Capture the cell that displays the provided text and extract its [X, Y] central coordinate. 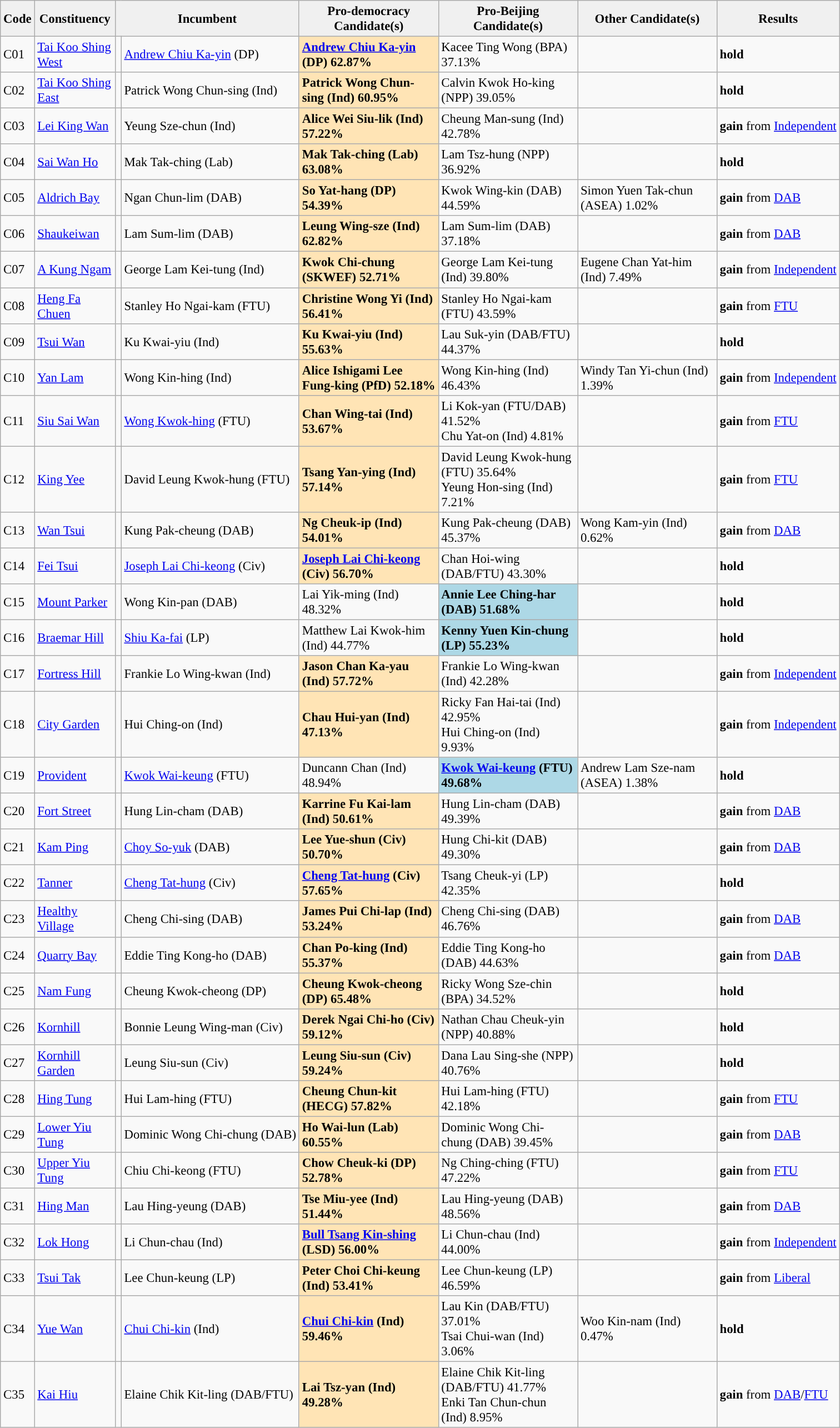
Jason Chan Ka-yau (Ind) 57.72% [369, 673]
Lau Kin (DAB/FTU) 37.01%Tsai Chui-wan (Ind) 3.06% [508, 1329]
Mount Parker [75, 602]
Hing Tung [75, 1099]
Derek Ngai Chi-ho (Civ) 59.12% [369, 1027]
Chiu Chi-keong (FTU) [210, 1170]
Bonnie Leung Wing-man (Civ) [210, 1027]
Lei King Wan [75, 127]
C04 [18, 162]
Tsang Cheuk-yi (LP) 42.35% [508, 883]
Heng Fa Chuen [75, 306]
Chui Chi-kin (Ind) 59.46% [369, 1329]
Yeung Sze-chun (Ind) [210, 127]
Chow Cheuk-ki (DP) 52.78% [369, 1170]
Tai Koo Shing East [75, 90]
Lok Hong [75, 1242]
Lai Tsz-yan (Ind) 49.28% [369, 1395]
C31 [18, 1206]
Yue Wan [75, 1329]
C21 [18, 847]
Pro-democracy Candidate(s) [369, 19]
Lai Yik-ming (Ind) 48.32% [369, 602]
Wong Kwok-hing (FTU) [210, 421]
Ng Ching-ching (FTU) 47.22% [508, 1170]
C14 [18, 566]
Joseph Lai Chi-keong (Civ) 56.70% [369, 566]
C30 [18, 1170]
George Lam Kei-tung (Ind) [210, 270]
Quarry Bay [75, 955]
Wong Kin-pan (DAB) [210, 602]
Hung Lin-cham (DAB) [210, 811]
Lam Sum-lim (DAB) [210, 233]
Lau Hing-yeung (DAB) 48.56% [508, 1206]
Frankie Lo Wing-kwan (Ind) [210, 673]
Chui Chi-kin (Ind) [210, 1329]
Cheung Kwok-cheong (DP) 65.48% [369, 991]
C25 [18, 991]
Bull Tsang Kin-shing (LSD) 56.00% [369, 1242]
C17 [18, 673]
Ngan Chun-lim (DAB) [210, 198]
Hui Ching-on (Ind) [210, 725]
Alice Wei Siu-lik (Ind) 57.22% [369, 127]
Chan Hoi-wing (DAB/FTU) 43.30% [508, 566]
Tse Miu-yee (Ind) 51.44% [369, 1206]
Cheung Kwok-cheong (DP) [210, 991]
Kornhill [75, 1027]
Cheng Tat-hung (Civ) 57.65% [369, 883]
Leung Siu-sun (Civ) [210, 1062]
C24 [18, 955]
Kwok Wai-keung (FTU) 49.68% [508, 776]
Alice Ishigami Lee Fung-king (PfD) 52.18% [369, 378]
Hui Lam-hing (FTU) [210, 1099]
C19 [18, 776]
David Leung Kwok-hung (FTU) 35.64%Yeung Hon-sing (Ind) 7.21% [508, 479]
C35 [18, 1395]
Elaine Chik Kit-ling (DAB/FTU) 41.77%Enki Tan Chun-chun (Ind) 8.95% [508, 1395]
Cheung Man-sung (Ind) 42.78% [508, 127]
Kung Pak-cheung (DAB) [210, 530]
Leung Siu-sun (Civ) 59.24% [369, 1062]
Cheung Chun-kit (HECG) 57.82% [369, 1099]
C28 [18, 1099]
City Garden [75, 725]
Wong Kam-yin (Ind) 0.62% [648, 530]
Cheng Tat-hung (Civ) [210, 883]
Cheng Chi-sing (DAB) 46.76% [508, 919]
Andrew Chiu Ka-yin (DP) 62.87% [369, 54]
Windy Tan Yi-chun (Ind) 1.39% [648, 378]
Leung Wing-sze (Ind) 62.82% [369, 233]
Patrick Wong Chun-sing (Ind) 60.95% [369, 90]
C34 [18, 1329]
Hui Lam-hing (FTU) 42.18% [508, 1099]
Tsang Yan-ying (Ind) 57.14% [369, 479]
Kwok Wai-keung (FTU) [210, 776]
Shiu Ka-fai (LP) [210, 638]
C16 [18, 638]
Wan Tsui [75, 530]
Hung Lin-cham (DAB) 49.39% [508, 811]
C18 [18, 725]
Stanley Ho Ngai-kam (FTU) 43.59% [508, 306]
C09 [18, 341]
Kwok Wing-kin (DAB) 44.59% [508, 198]
Eugene Chan Yat-him (Ind) 7.49% [648, 270]
Mak Tak-ching (Lab) 63.08% [369, 162]
C23 [18, 919]
C03 [18, 127]
Tsui Wan [75, 341]
gain from DAB/FTU [778, 1395]
King Yee [75, 479]
Kam Ping [75, 847]
Lau Hing-yeung (DAB) [210, 1206]
C12 [18, 479]
Joseph Lai Chi-keong (Civ) [210, 566]
Kai Hiu [75, 1395]
Andrew Lam Sze-nam (ASEA) 1.38% [648, 776]
Hing Man [75, 1206]
Nam Fung [75, 991]
Christine Wong Yi (Ind) 56.41% [369, 306]
Eddie Ting Kong-ho (DAB) [210, 955]
George Lam Kei-tung (Ind) 39.80% [508, 270]
Dominic Wong Chi-chung (DAB) [210, 1135]
Fei Tsui [75, 566]
Incumbent [208, 19]
Lau Suk-yin (DAB/FTU) 44.37% [508, 341]
Lam Tsz-hung (NPP) 36.92% [508, 162]
Ho Wai-lun (Lab) 60.55% [369, 1135]
Fortress Hill [75, 673]
Calvin Kwok Ho-king (NPP) 39.05% [508, 90]
Hung Chi-kit (DAB) 49.30% [508, 847]
Lower Yiu Tung [75, 1135]
Kenny Yuen Kin-chung (LP) 55.23% [508, 638]
So Yat-hang (DP) 54.39% [369, 198]
Duncann Chan (Ind) 48.94% [369, 776]
Eddie Ting Kong-ho (DAB) 44.63% [508, 955]
Kung Pak-cheung (DAB) 45.37% [508, 530]
Choy So-yuk (DAB) [210, 847]
Elaine Chik Kit-ling (DAB/FTU) [210, 1395]
Annie Lee Ching-har (DAB) 51.68% [508, 602]
C05 [18, 198]
C33 [18, 1278]
C01 [18, 54]
Healthy Village [75, 919]
Shaukeiwan [75, 233]
Li Chun-chau (Ind) [210, 1242]
Kornhill Garden [75, 1062]
Siu Sai Wan [75, 421]
Ricky Fan Hai-tai (Ind) 42.95%Hui Ching-on (Ind) 9.93% [508, 725]
David Leung Kwok-hung (FTU) [210, 479]
Wong Kin-hing (Ind) 46.43% [508, 378]
Fort Street [75, 811]
C02 [18, 90]
Stanley Ho Ngai-kam (FTU) [210, 306]
Lee Chun-keung (LP) [210, 1278]
C22 [18, 883]
C26 [18, 1027]
gain from Liberal [778, 1278]
James Pui Chi-lap (Ind) 53.24% [369, 919]
C20 [18, 811]
C08 [18, 306]
Results [778, 19]
Frankie Lo Wing-kwan (Ind) 42.28% [508, 673]
Pro-Beijing Candidate(s) [508, 19]
Peter Choi Chi-keung (Ind) 53.41% [369, 1278]
Yan Lam [75, 378]
C07 [18, 270]
Ku Kwai-yiu (Ind) [210, 341]
Karrine Fu Kai-lam (Ind) 50.61% [369, 811]
Nathan Chau Cheuk-yin (NPP) 40.88% [508, 1027]
Cheng Chi-sing (DAB) [210, 919]
Mak Tak-ching (Lab) [210, 162]
Code [18, 19]
Chan Po-king (Ind) 55.37% [369, 955]
Chan Wing-tai (Ind) 53.67% [369, 421]
Upper Yiu Tung [75, 1170]
Aldrich Bay [75, 198]
C11 [18, 421]
Other Candidate(s) [648, 19]
Kacee Ting Wong (BPA) 37.13% [508, 54]
C10 [18, 378]
Li Chun-chau (Ind) 44.00% [508, 1242]
C15 [18, 602]
A Kung Ngam [75, 270]
Tai Koo Shing West [75, 54]
Sai Wan Ho [75, 162]
C32 [18, 1242]
Dominic Wong Chi-chung (DAB) 39.45% [508, 1135]
Lee Chun-keung (LP) 46.59% [508, 1278]
Tanner [75, 883]
Simon Yuen Tak-chun (ASEA) 1.02% [648, 198]
Chau Hui-yan (Ind) 47.13% [369, 725]
C13 [18, 530]
Wong Kin-hing (Ind) [210, 378]
Li Kok-yan (FTU/DAB) 41.52%Chu Yat-on (Ind) 4.81% [508, 421]
Provident [75, 776]
Andrew Chiu Ka-yin (DP) [210, 54]
Dana Lau Sing-she (NPP) 40.76% [508, 1062]
Constituency [75, 19]
Kwok Chi-chung (SKWEF) 52.71% [369, 270]
C06 [18, 233]
Ku Kwai-yiu (Ind) 55.63% [369, 341]
Tsui Tak [75, 1278]
Ng Cheuk-ip (Ind) 54.01% [369, 530]
Woo Kin-nam (Ind) 0.47% [648, 1329]
Patrick Wong Chun-sing (Ind) [210, 90]
Lee Yue-shun (Civ) 50.70% [369, 847]
Lam Sum-lim (DAB) 37.18% [508, 233]
C29 [18, 1135]
C27 [18, 1062]
Braemar Hill [75, 638]
Matthew Lai Kwok-him (Ind) 44.77% [369, 638]
Ricky Wong Sze-chin (BPA) 34.52% [508, 991]
